Identify which cell holds the provided text, then report its (x, y) central coordinate. 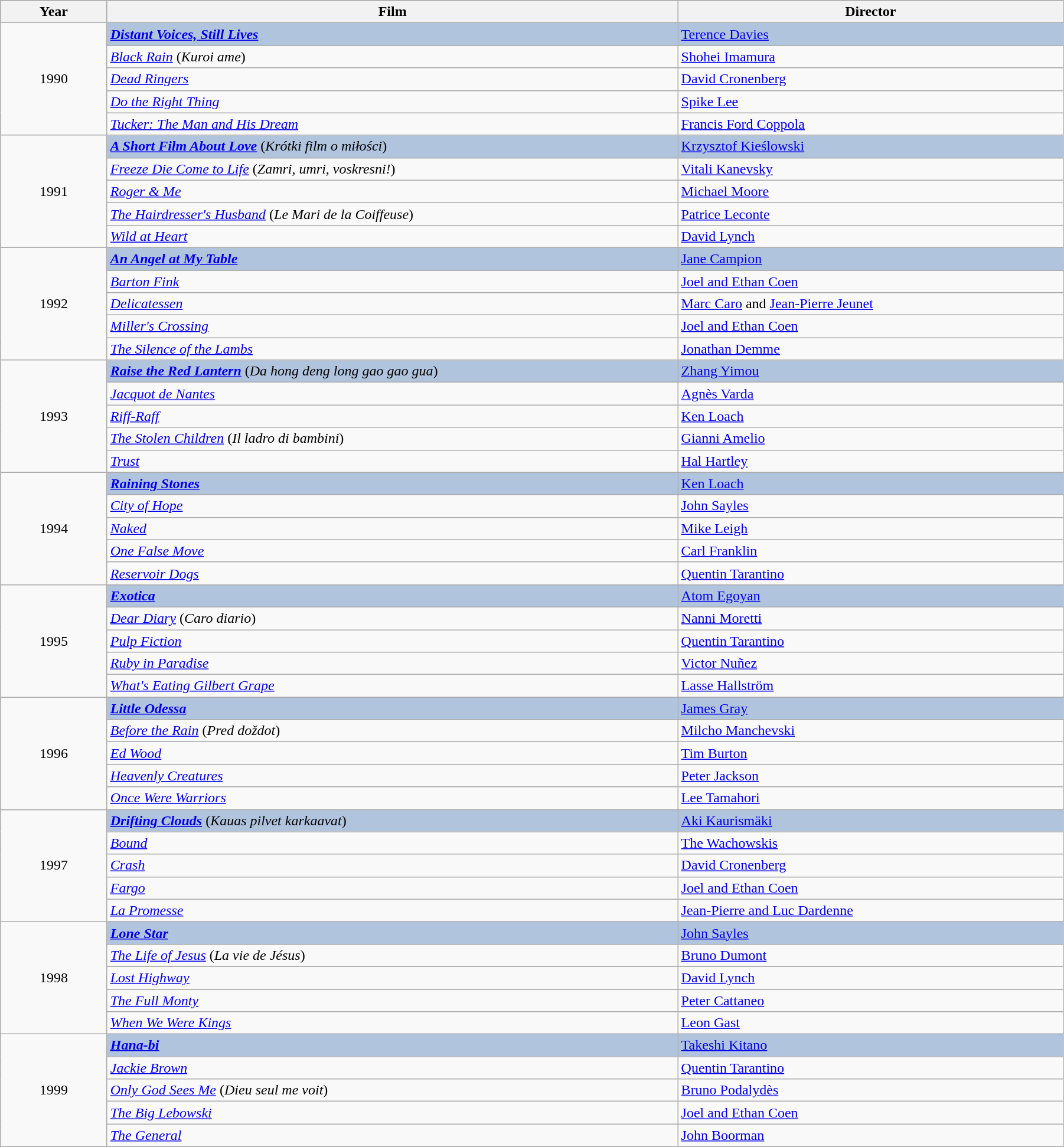
Before the Rain (Pred doždot) (392, 731)
Francis Ford Coppola (870, 124)
Exotica (392, 596)
Roger & Me (392, 191)
Nanni Moretti (870, 618)
Mike Leigh (870, 528)
Dead Ringers (392, 79)
Drifting Clouds (Kauas pilvet karkaavat) (392, 821)
1995 (54, 641)
Director (870, 12)
Lee Tamahori (870, 798)
Jackie Brown (392, 1068)
Hal Hartley (870, 461)
Heavenly Creatures (392, 776)
The Life of Jesus (La vie de Jésus) (392, 955)
Miller's Crossing (392, 326)
Hana-bi (392, 1045)
Pulp Fiction (392, 641)
Naked (392, 528)
John Boorman (870, 1135)
Bruno Podalydès (870, 1090)
Delicatessen (392, 304)
Michael Moore (870, 191)
1999 (54, 1090)
Takeshi Kitano (870, 1045)
Lone Star (392, 933)
Do the Right Thing (392, 102)
Milcho Manchevski (870, 731)
Barton Fink (392, 282)
Shohei Imamura (870, 57)
Peter Cattaneo (870, 1001)
1990 (54, 79)
Spike Lee (870, 102)
1997 (54, 865)
Dear Diary (Caro diario) (392, 618)
Lasse Hallström (870, 686)
An Angel at My Table (392, 259)
La Promesse (392, 910)
One False Move (392, 551)
Raining Stones (392, 483)
Lost Highway (392, 978)
Trust (392, 461)
Krzysztof Kieślowski (870, 146)
Peter Jackson (870, 776)
When We Were Kings (392, 1023)
Aki Kaurismäki (870, 821)
Film (392, 12)
Leon Gast (870, 1023)
A Short Film About Love (Krótki film o miłości) (392, 146)
1996 (54, 753)
The Big Lebowski (392, 1113)
City of Hope (392, 506)
Distant Voices, Still Lives (392, 34)
Riff-Raff (392, 416)
Carl Franklin (870, 551)
The Stolen Children (Il ladro di bambini) (392, 439)
Jacquot de Nantes (392, 394)
Jane Campion (870, 259)
1994 (54, 528)
1998 (54, 978)
Jean-Pierre and Luc Dardenne (870, 910)
1992 (54, 303)
Black Rain (Kuroi ame) (392, 57)
The Wachowskis (870, 843)
Victor Nuñez (870, 664)
1993 (54, 416)
Crash (392, 865)
Jonathan Demme (870, 349)
Zhang Yimou (870, 371)
Freeze Die Come to Life (Zamri, umri, voskresni!) (392, 169)
Little Odessa (392, 708)
The Full Monty (392, 1001)
1991 (54, 191)
Once Were Warriors (392, 798)
The Silence of the Lambs (392, 349)
Marc Caro and Jean-Pierre Jeunet (870, 304)
Tucker: The Man and His Dream (392, 124)
The Hairdresser's Husband (Le Mari de la Coiffeuse) (392, 214)
Bound (392, 843)
Vitali Kanevsky (870, 169)
Tim Burton (870, 753)
Raise the Red Lantern (Da hong deng long gao gao gua) (392, 371)
Bruno Dumont (870, 955)
The General (392, 1135)
What's Eating Gilbert Grape (392, 686)
Fargo (392, 888)
Ruby in Paradise (392, 664)
Gianni Amelio (870, 439)
Only God Sees Me (Dieu seul me voit) (392, 1090)
James Gray (870, 708)
Terence Davies (870, 34)
Ed Wood (392, 753)
Reservoir Dogs (392, 573)
Patrice Leconte (870, 214)
Agnès Varda (870, 394)
Atom Egoyan (870, 596)
Wild at Heart (392, 236)
Year (54, 12)
